From the cell containing the given text, extract its center point as (X, Y) coordinate. 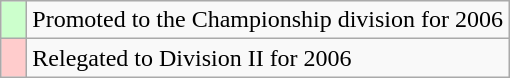
Relegated to Division II for 2006 (268, 58)
Promoted to the Championship division for 2006 (268, 20)
